Detect which cell encompasses the target text, then output its [X, Y] center coordinate. 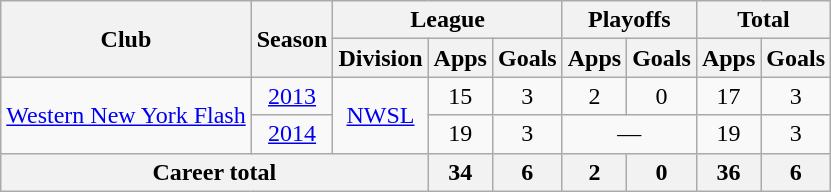
Total [763, 20]
2014 [292, 134]
— [629, 134]
NWSL [380, 115]
League [448, 20]
17 [728, 96]
Club [126, 39]
Season [292, 39]
Playoffs [629, 20]
Career total [214, 172]
36 [728, 172]
Division [380, 58]
Western New York Flash [126, 115]
34 [460, 172]
15 [460, 96]
2013 [292, 96]
